Pinpoint the cell where the given text exists, returning its [X, Y] midpoint coordinate. 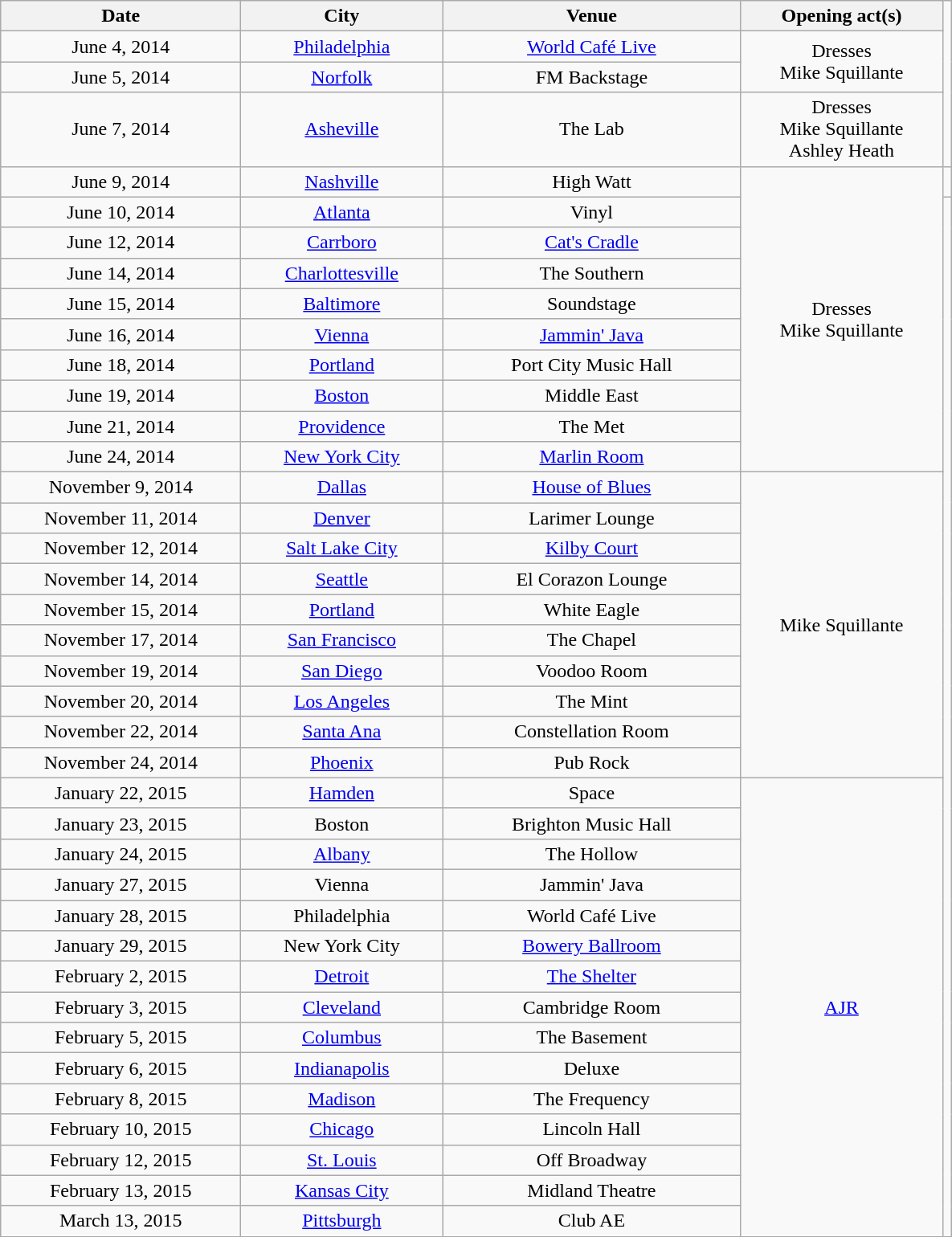
The Chapel [591, 640]
November 22, 2014 [121, 732]
November 14, 2014 [121, 579]
Nashville [342, 182]
City [342, 16]
January 23, 2015 [121, 823]
The Shelter [591, 977]
June 4, 2014 [121, 47]
February 12, 2015 [121, 1160]
Bowery Ballroom [591, 946]
November 12, 2014 [121, 549]
Madison [342, 1099]
Santa Ana [342, 732]
June 24, 2014 [121, 457]
Charlottesville [342, 273]
Cat's Cradle [591, 243]
San Diego [342, 671]
Cleveland [342, 1007]
The Hollow [591, 854]
February 2, 2015 [121, 977]
Baltimore [342, 304]
Denver [342, 518]
June 15, 2014 [121, 304]
Seattle [342, 579]
January 24, 2015 [121, 854]
Albany [342, 854]
White Eagle [591, 610]
Los Angeles [342, 701]
Opening act(s) [842, 16]
Venue [591, 16]
The Mint [591, 701]
Port City Music Hall [591, 365]
Club AE [591, 1221]
June 5, 2014 [121, 77]
January 29, 2015 [121, 946]
St. Louis [342, 1160]
Middle East [591, 395]
February 10, 2015 [121, 1129]
Space [591, 793]
February 5, 2015 [121, 1038]
Dallas [342, 488]
Soundstage [591, 304]
Larimer Lounge [591, 518]
The Basement [591, 1038]
March 13, 2015 [121, 1221]
Vinyl [591, 212]
February 3, 2015 [121, 1007]
November 24, 2014 [121, 762]
June 18, 2014 [121, 365]
Marlin Room [591, 457]
Kilby Court [591, 549]
Indianapolis [342, 1068]
Providence [342, 427]
Mike Squillante [842, 625]
Chicago [342, 1129]
DressesMike SquillanteAshley Heath [842, 129]
House of Blues [591, 488]
High Watt [591, 182]
Kansas City [342, 1190]
Asheville [342, 129]
Carrboro [342, 243]
November 11, 2014 [121, 518]
Constellation Room [591, 732]
Hamden [342, 793]
Cambridge Room [591, 1007]
Pittsburgh [342, 1221]
FM Backstage [591, 77]
January 22, 2015 [121, 793]
November 17, 2014 [121, 640]
February 6, 2015 [121, 1068]
El Corazon Lounge [591, 579]
June 16, 2014 [121, 334]
Phoenix [342, 762]
Date [121, 16]
January 28, 2015 [121, 915]
Pub Rock [591, 762]
Salt Lake City [342, 549]
June 9, 2014 [121, 182]
June 12, 2014 [121, 243]
Norfolk [342, 77]
AJR [842, 1007]
November 15, 2014 [121, 610]
June 14, 2014 [121, 273]
Detroit [342, 977]
June 7, 2014 [121, 129]
February 13, 2015 [121, 1190]
The Lab [591, 129]
San Francisco [342, 640]
Deluxe [591, 1068]
Atlanta [342, 212]
The Southern [591, 273]
January 27, 2015 [121, 884]
Brighton Music Hall [591, 823]
February 8, 2015 [121, 1099]
The Met [591, 427]
The Frequency [591, 1099]
June 19, 2014 [121, 395]
June 21, 2014 [121, 427]
November 20, 2014 [121, 701]
Off Broadway [591, 1160]
Midland Theatre [591, 1190]
June 10, 2014 [121, 212]
November 9, 2014 [121, 488]
Columbus [342, 1038]
November 19, 2014 [121, 671]
Lincoln Hall [591, 1129]
Voodoo Room [591, 671]
